For the text-containing cell, return its midpoint in (X, Y) coordinate format. 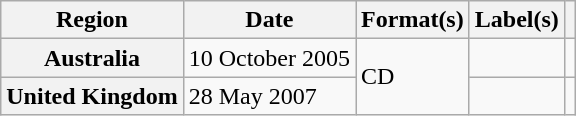
CD (413, 77)
Date (269, 20)
10 October 2005 (269, 58)
Region (92, 20)
Format(s) (413, 20)
28 May 2007 (269, 96)
Label(s) (516, 20)
United Kingdom (92, 96)
Australia (92, 58)
